Output the (x, y) coordinate of the center of the cell containing the given text.  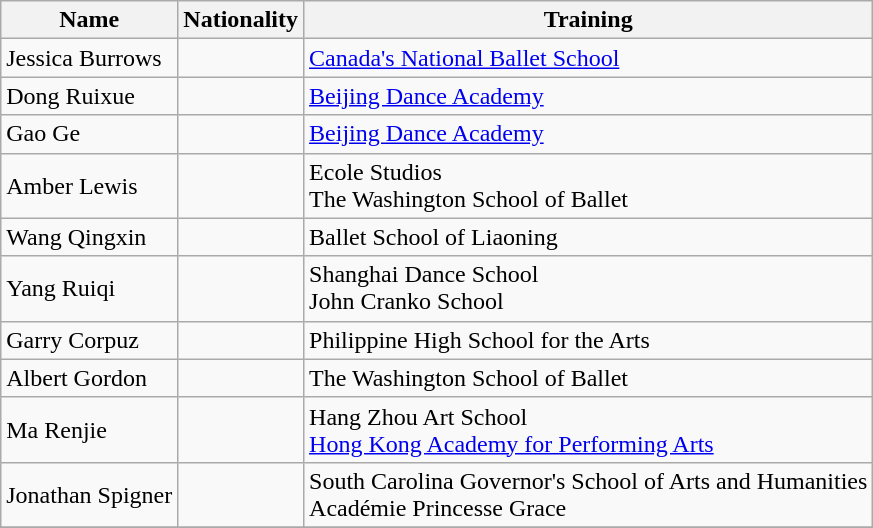
Albert Gordon (90, 378)
Ecole StudiosThe Washington School of Ballet (588, 186)
Garry Corpuz (90, 340)
Name (90, 20)
The Washington School of Ballet (588, 378)
Yang Ruiqi (90, 288)
Wang Qingxin (90, 237)
Ballet School of Liaoning (588, 237)
Jessica Burrows (90, 58)
South Carolina Governor's School of Arts and HumanitiesAcadémie Princesse Grace (588, 494)
Hang Zhou Art SchoolHong Kong Academy for Performing Arts (588, 430)
Nationality (241, 20)
Philippine High School for the Arts (588, 340)
Canada's National Ballet School (588, 58)
Shanghai Dance SchoolJohn Cranko School (588, 288)
Gao Ge (90, 134)
Ma Renjie (90, 430)
Amber Lewis (90, 186)
Training (588, 20)
Jonathan Spigner (90, 494)
Dong Ruixue (90, 96)
